Provide the [X, Y] coordinate of the cell's center where the given text is located.  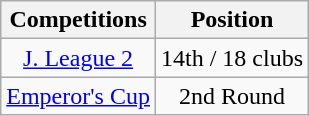
Emperor's Cup [78, 96]
2nd Round [232, 96]
J. League 2 [78, 58]
Competitions [78, 20]
Position [232, 20]
14th / 18 clubs [232, 58]
